Find where the given text appears and provide that cell's center as (X, Y) coordinate. 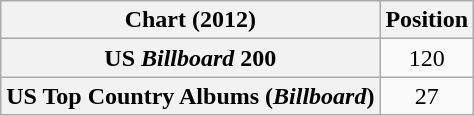
US Top Country Albums (Billboard) (190, 96)
Chart (2012) (190, 20)
27 (427, 96)
120 (427, 58)
Position (427, 20)
US Billboard 200 (190, 58)
